Detect which cell encompasses the target text, then output its [X, Y] center coordinate. 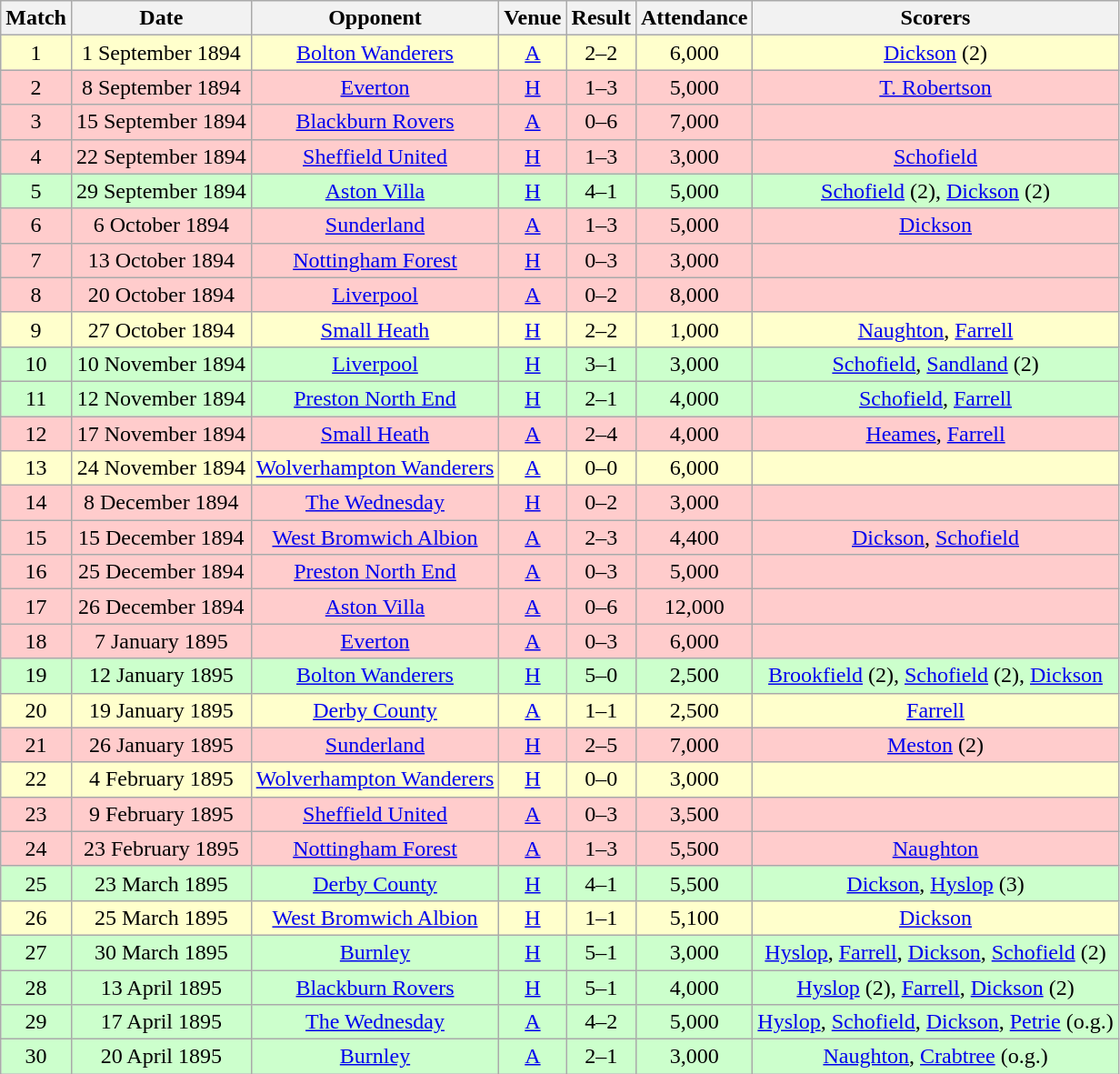
6 October 1894 [161, 226]
20 [36, 710]
Schofield (2), Dickson (2) [935, 191]
Hyslop, Schofield, Dickson, Petrie (o.g.) [935, 1022]
29 [36, 1022]
22 [36, 779]
12,000 [694, 607]
13 [36, 468]
24 [36, 848]
Naughton, Crabtree (o.g.) [935, 1057]
13 October 1894 [161, 260]
18 [36, 641]
5,100 [694, 918]
25 December 1894 [161, 572]
13 April 1895 [161, 987]
Venue [533, 18]
1 [36, 53]
Brookfield (2), Schofield (2), Dickson [935, 676]
4 February 1895 [161, 779]
26 [36, 918]
30 March 1895 [161, 952]
Opponent [375, 18]
1 September 1894 [161, 53]
Dickson, Schofield [935, 537]
2–5 [601, 745]
Result [601, 18]
5 [36, 191]
1,000 [694, 329]
Hyslop, Farrell, Dickson, Schofield (2) [935, 952]
Match [36, 18]
Schofield, Sandland (2) [935, 364]
8 September 1894 [161, 87]
Attendance [694, 18]
Naughton [935, 848]
17 [36, 607]
12 [36, 434]
27 October 1894 [161, 329]
11 [36, 398]
26 December 1894 [161, 607]
3 [36, 122]
23 March 1895 [161, 883]
15 December 1894 [161, 537]
Schofield [935, 156]
Naughton, Farrell [935, 329]
30 [36, 1057]
8 [36, 295]
2–4 [601, 434]
9 February 1895 [161, 814]
19 [36, 676]
3,500 [694, 814]
8,000 [694, 295]
Schofield, Farrell [935, 398]
12 January 1895 [161, 676]
25 March 1895 [161, 918]
23 February 1895 [161, 848]
5–0 [601, 676]
12 November 1894 [161, 398]
24 November 1894 [161, 468]
10 [36, 364]
9 [36, 329]
25 [36, 883]
Farrell [935, 710]
T. Robertson [935, 87]
2–3 [601, 537]
27 [36, 952]
4,400 [694, 537]
Meston (2) [935, 745]
15 September 1894 [161, 122]
Date [161, 18]
17 April 1895 [161, 1022]
4 [36, 156]
Scorers [935, 18]
3–1 [601, 364]
23 [36, 814]
7 January 1895 [161, 641]
7 [36, 260]
21 [36, 745]
Hyslop (2), Farrell, Dickson (2) [935, 987]
14 [36, 503]
17 November 1894 [161, 434]
Dickson, Hyslop (3) [935, 883]
8 December 1894 [161, 503]
19 January 1895 [161, 710]
6 [36, 226]
15 [36, 537]
22 September 1894 [161, 156]
2 [36, 87]
20 April 1895 [161, 1057]
4–2 [601, 1022]
26 January 1895 [161, 745]
Heames, Farrell [935, 434]
29 September 1894 [161, 191]
Dickson (2) [935, 53]
10 November 1894 [161, 364]
20 October 1894 [161, 295]
16 [36, 572]
28 [36, 987]
